Capture the cell that displays the provided text and extract its (x, y) central coordinate. 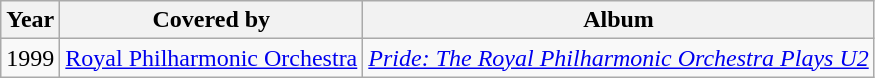
Album (618, 20)
Covered by (212, 20)
Pride: The Royal Philharmonic Orchestra Plays U2 (618, 58)
1999 (30, 58)
Year (30, 20)
Royal Philharmonic Orchestra (212, 58)
